For the text-containing cell, return its midpoint in [X, Y] coordinate format. 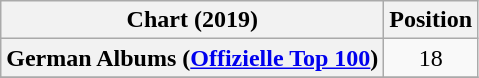
German Albums (Offizielle Top 100) [192, 58]
18 [431, 58]
Position [431, 20]
Chart (2019) [192, 20]
